Identify which cell holds the provided text, then report its [X, Y] central coordinate. 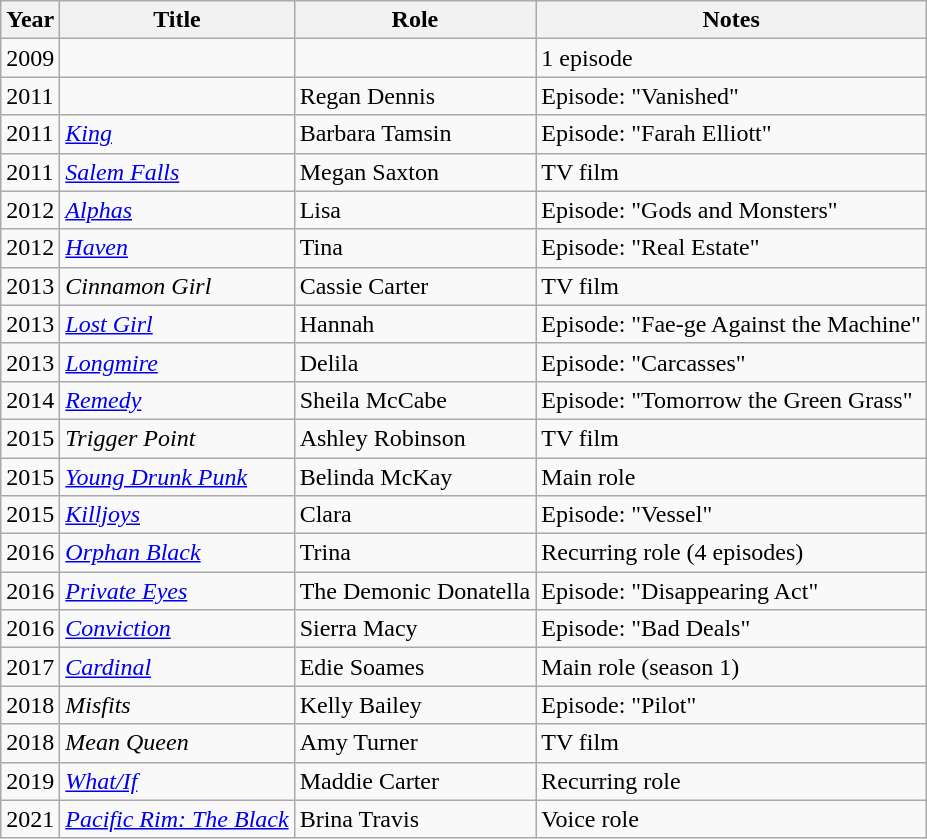
Voice role [732, 819]
Megan Saxton [415, 172]
Maddie Carter [415, 781]
Pacific Rim: The Black [177, 819]
Killjoys [177, 515]
Trigger Point [177, 438]
Conviction [177, 629]
Notes [732, 20]
Sheila McCabe [415, 400]
The Demonic Donatella [415, 591]
Role [415, 20]
Episode: "Disappearing Act" [732, 591]
Misfits [177, 705]
Title [177, 20]
Delila [415, 362]
Brina Travis [415, 819]
Trina [415, 553]
Regan Dennis [415, 96]
What/If [177, 781]
2014 [30, 400]
Episode: "Vanished" [732, 96]
Longmire [177, 362]
Kelly Bailey [415, 705]
Salem Falls [177, 172]
2021 [30, 819]
Sierra Macy [415, 629]
Lisa [415, 210]
Young Drunk Punk [177, 477]
Belinda McKay [415, 477]
Remedy [177, 400]
Tina [415, 248]
Episode: "Bad Deals" [732, 629]
Episode: "Farah Elliott" [732, 134]
Episode: "Real Estate" [732, 248]
Cardinal [177, 667]
King [177, 134]
Episode: "Pilot" [732, 705]
Mean Queen [177, 743]
Alphas [177, 210]
Amy Turner [415, 743]
Lost Girl [177, 324]
Cinnamon Girl [177, 286]
Main role (season 1) [732, 667]
Episode: "Tomorrow the Green Grass" [732, 400]
Recurring role (4 episodes) [732, 553]
Episode: "Gods and Monsters" [732, 210]
Episode: "Fae-ge Against the Machine" [732, 324]
Cassie Carter [415, 286]
Recurring role [732, 781]
Ashley Robinson [415, 438]
1 episode [732, 58]
Private Eyes [177, 591]
Hannah [415, 324]
2019 [30, 781]
Episode: "Vessel" [732, 515]
2017 [30, 667]
2009 [30, 58]
Edie Soames [415, 667]
Episode: "Carcasses" [732, 362]
Haven [177, 248]
Clara [415, 515]
Barbara Tamsin [415, 134]
Main role [732, 477]
Year [30, 20]
Orphan Black [177, 553]
